Scan for the cell matching the given text and deliver its [X, Y] coordinate at center. 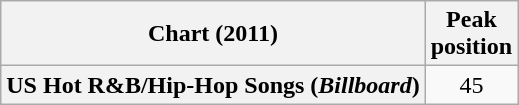
Chart (2011) [213, 34]
Peakposition [471, 34]
45 [471, 85]
US Hot R&B/Hip-Hop Songs (Billboard) [213, 85]
